Return the [X, Y] coordinate for the center point of the cell that contains the specified text.  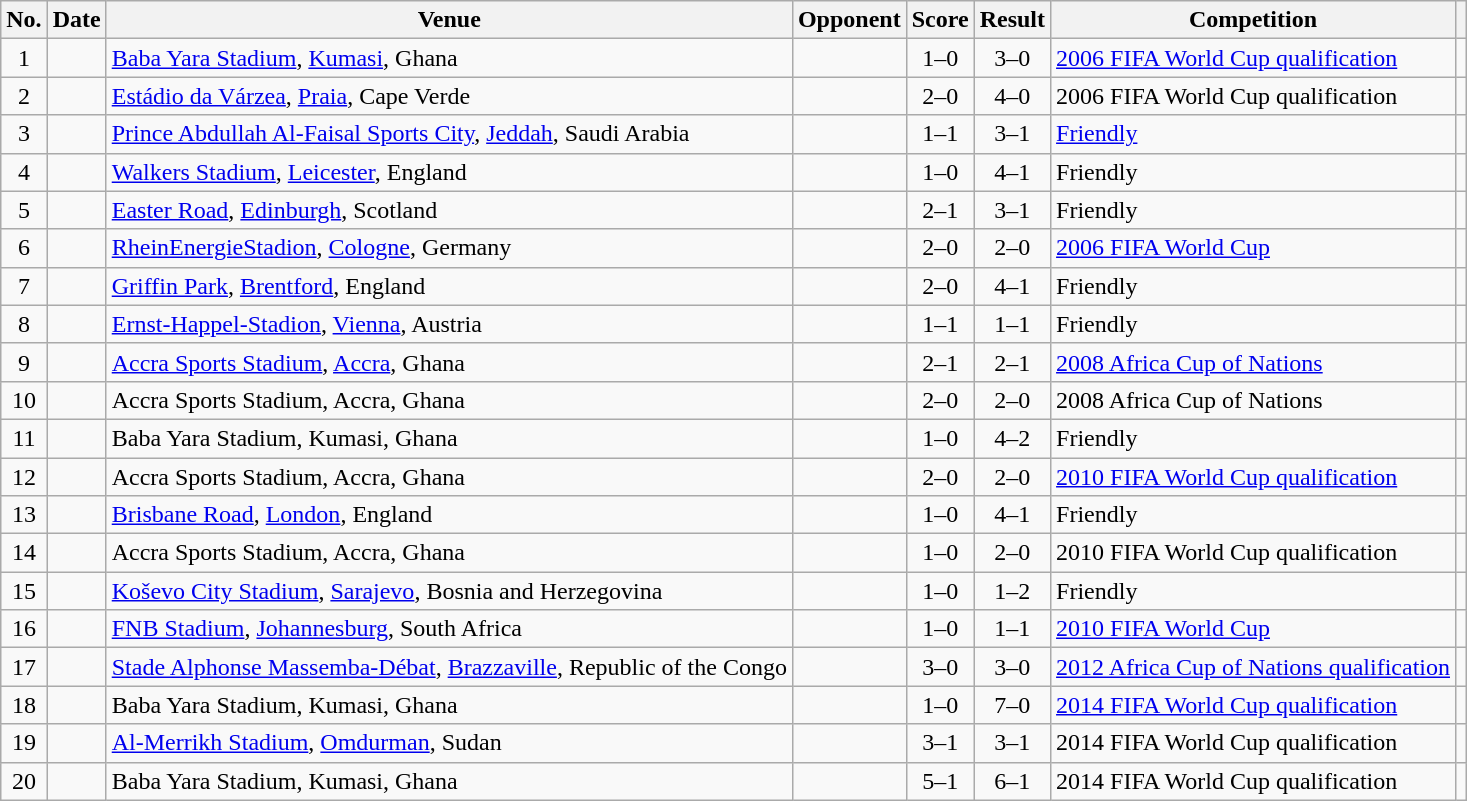
7–0 [1012, 705]
Brisbane Road, London, England [449, 515]
Prince Abdullah Al-Faisal Sports City, Jeddah, Saudi Arabia [449, 134]
20 [24, 781]
2010 FIFA World Cup [1254, 629]
4–0 [1012, 96]
Griffin Park, Brentford, England [449, 286]
13 [24, 515]
Competition [1254, 20]
FNB Stadium, Johannesburg, South Africa [449, 629]
11 [24, 438]
6 [24, 248]
Date [76, 20]
RheinEnergieStadion, Cologne, Germany [449, 248]
15 [24, 591]
6–1 [1012, 781]
Score [940, 20]
Opponent [849, 20]
Walkers Stadium, Leicester, England [449, 172]
Venue [449, 20]
5 [24, 210]
1 [24, 58]
4 [24, 172]
10 [24, 400]
Easter Road, Edinburgh, Scotland [449, 210]
2012 Africa Cup of Nations qualification [1254, 667]
2006 FIFA World Cup [1254, 248]
No. [24, 20]
Koševo City Stadium, Sarajevo, Bosnia and Herzegovina [449, 591]
Stade Alphonse Massemba-Débat, Brazzaville, Republic of the Congo [449, 667]
7 [24, 286]
1–2 [1012, 591]
Estádio da Várzea, Praia, Cape Verde [449, 96]
14 [24, 553]
18 [24, 705]
5–1 [940, 781]
12 [24, 477]
17 [24, 667]
4–2 [1012, 438]
Al-Merrikh Stadium, Omdurman, Sudan [449, 743]
Ernst-Happel-Stadion, Vienna, Austria [449, 324]
16 [24, 629]
8 [24, 324]
Result [1012, 20]
9 [24, 362]
2 [24, 96]
19 [24, 743]
3 [24, 134]
